Capture the cell that displays the provided text and extract its (X, Y) central coordinate. 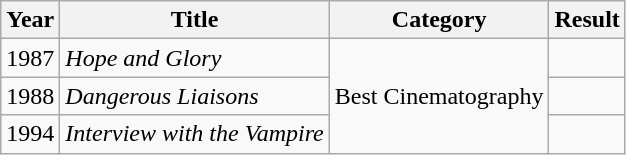
Category (439, 20)
1988 (30, 96)
1987 (30, 58)
Title (194, 20)
1994 (30, 134)
Year (30, 20)
Dangerous Liaisons (194, 96)
Interview with the Vampire (194, 134)
Hope and Glory (194, 58)
Result (587, 20)
Best Cinematography (439, 96)
